Return the [x, y] coordinate for the center point of the cell that contains the specified text.  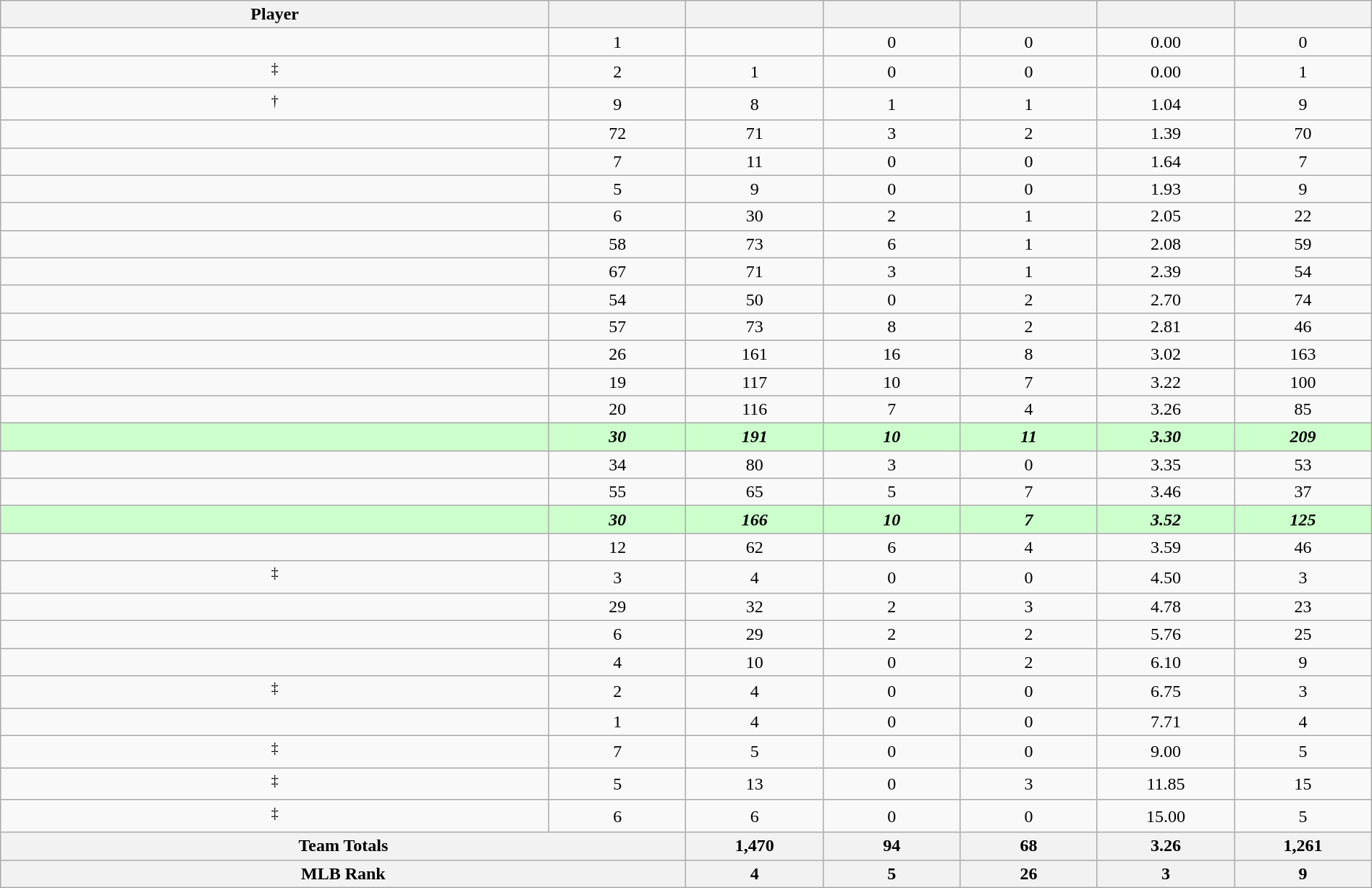
2.05 [1165, 216]
191 [754, 437]
65 [754, 492]
163 [1303, 354]
32 [754, 607]
209 [1303, 437]
1,261 [1303, 846]
50 [754, 299]
1.93 [1165, 189]
2.81 [1165, 326]
125 [1303, 520]
Player [275, 14]
161 [754, 354]
3.02 [1165, 354]
53 [1303, 465]
11.85 [1165, 785]
34 [618, 465]
25 [1303, 635]
1.64 [1165, 161]
23 [1303, 607]
3.30 [1165, 437]
3.52 [1165, 520]
3.46 [1165, 492]
100 [1303, 382]
6.75 [1165, 692]
13 [754, 785]
74 [1303, 299]
20 [618, 410]
2.08 [1165, 244]
1.04 [1165, 104]
62 [754, 547]
85 [1303, 410]
12 [618, 547]
2.70 [1165, 299]
6.10 [1165, 662]
80 [754, 465]
19 [618, 382]
16 [892, 354]
7.71 [1165, 722]
1.39 [1165, 134]
3.35 [1165, 465]
59 [1303, 244]
116 [754, 410]
5.76 [1165, 635]
9.00 [1165, 751]
2.39 [1165, 271]
117 [754, 382]
37 [1303, 492]
Team Totals [343, 846]
4.50 [1165, 578]
4.78 [1165, 607]
57 [618, 326]
3.22 [1165, 382]
22 [1303, 216]
MLB Rank [343, 874]
72 [618, 134]
68 [1029, 846]
3.59 [1165, 547]
15 [1303, 785]
94 [892, 846]
1,470 [754, 846]
67 [618, 271]
† [275, 104]
15.00 [1165, 816]
58 [618, 244]
166 [754, 520]
55 [618, 492]
70 [1303, 134]
